Find where the given text appears and provide that cell's center as [X, Y] coordinate. 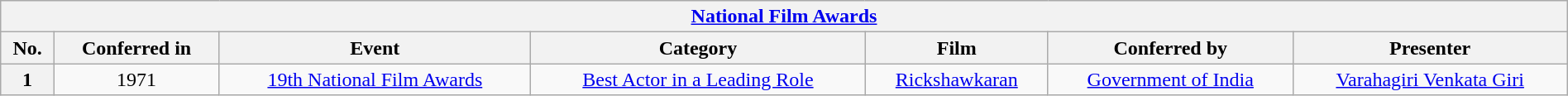
No. [28, 48]
National Film Awards [784, 17]
1 [28, 79]
Conferred by [1170, 48]
Rickshawkaran [956, 79]
Conferred in [136, 48]
Film [956, 48]
Category [698, 48]
19th National Film Awards [375, 79]
Varahagiri Venkata Giri [1430, 79]
1971 [136, 79]
Presenter [1430, 48]
Best Actor in a Leading Role [698, 79]
Event [375, 48]
Government of India [1170, 79]
